Provide the [x, y] coordinate of the cell's center where the given text is located.  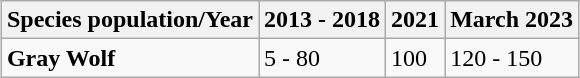
Gray Wolf [130, 58]
100 [416, 58]
2021 [416, 20]
2013 - 2018 [322, 20]
5 - 80 [322, 58]
Species population/Year [130, 20]
March 2023 [512, 20]
120 - 150 [512, 58]
